Determine the [x, y] coordinate at the center of the cell enclosing the given text.  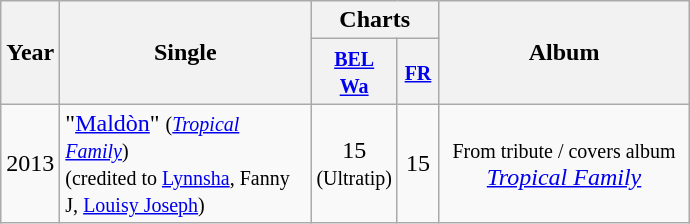
Charts [375, 20]
Single [186, 52]
15(Ultratip) [354, 164]
Album [564, 52]
FR [418, 72]
From tribute / covers album Tropical Family [564, 164]
2013 [30, 164]
15 [418, 164]
Year [30, 52]
BEL Wa [354, 72]
"Maldòn" (Tropical Family)(credited to Lynnsha, Fanny J, Louisy Joseph) [186, 164]
